Return the (X, Y) coordinate for the center point of the cell that contains the specified text.  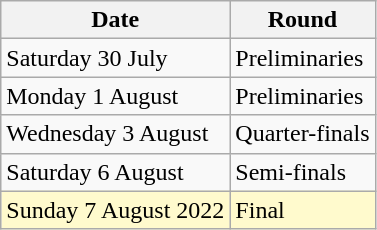
Quarter-finals (302, 134)
Saturday 30 July (116, 58)
Final (302, 210)
Round (302, 20)
Sunday 7 August 2022 (116, 210)
Date (116, 20)
Semi-finals (302, 172)
Wednesday 3 August (116, 134)
Saturday 6 August (116, 172)
Monday 1 August (116, 96)
